From the cell containing the given text, extract its center point as (x, y) coordinate. 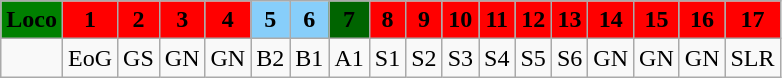
16 (702, 20)
6 (310, 20)
S5 (533, 58)
SLR (752, 58)
S3 (460, 58)
EoG (90, 58)
15 (657, 20)
2 (139, 20)
14 (611, 20)
17 (752, 20)
1 (90, 20)
3 (182, 20)
GS (139, 58)
Loco (32, 20)
S4 (497, 58)
8 (387, 20)
10 (460, 20)
7 (349, 20)
S6 (569, 58)
11 (497, 20)
A1 (349, 58)
13 (569, 20)
12 (533, 20)
S2 (424, 58)
5 (270, 20)
4 (228, 20)
S1 (387, 58)
9 (424, 20)
B2 (270, 58)
B1 (310, 58)
